Return [x, y] of the center of cell containing provided text 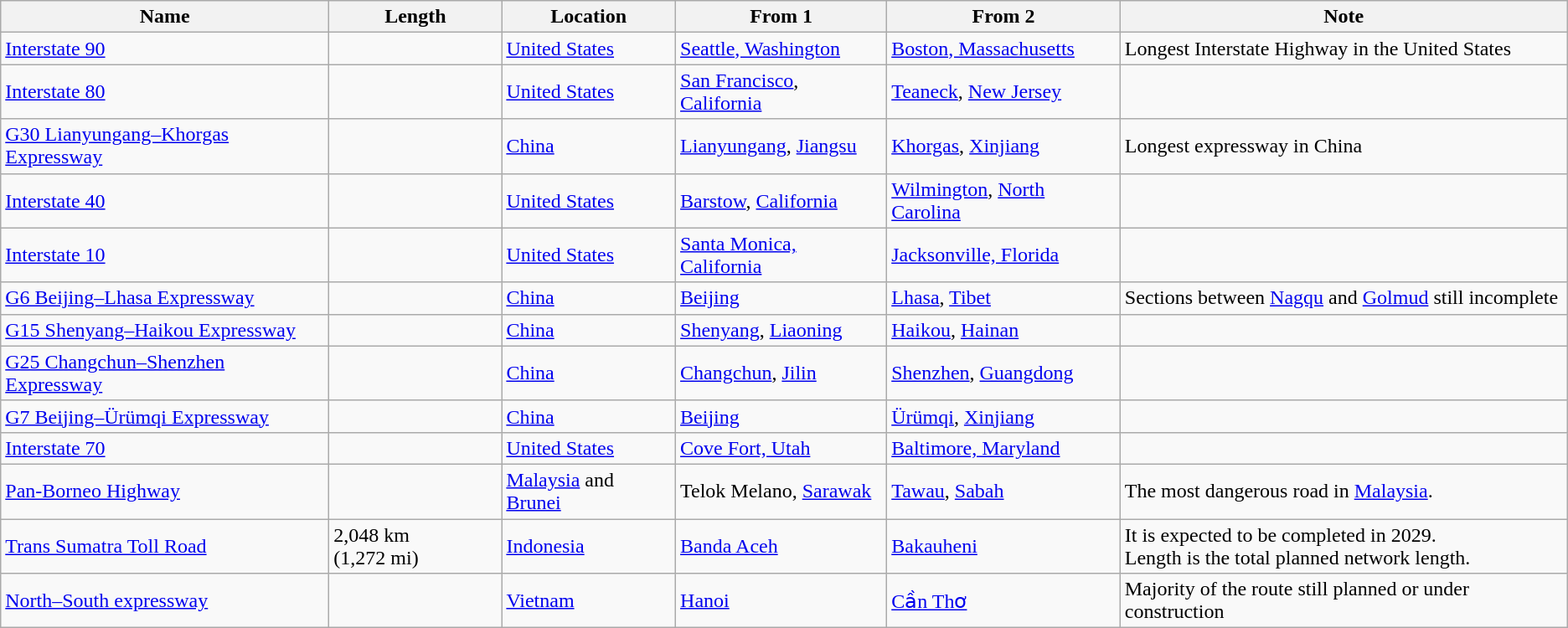
North–South expressway [165, 601]
Changchun, Jilin [781, 373]
G25 Changchun–Shenzhen Expressway [165, 373]
Note [1344, 17]
Banda Aceh [781, 546]
It is expected to be completed in 2029.Length is the total planned network length. [1344, 546]
Interstate 90 [165, 49]
Shenyang, Liaoning [781, 330]
G7 Beijing–Ürümqi Expressway [165, 416]
From 1 [781, 17]
Longest expressway in China [1344, 146]
Khorgas, Xinjiang [1003, 146]
Ürümqi, Xinjiang [1003, 416]
Baltimore, Maryland [1003, 448]
G30 Lianyungang–Khorgas Expressway [165, 146]
Pan-Borneo Highway [165, 491]
Santa Monica, California [781, 255]
Majority of the route still planned or under construction [1344, 601]
Lianyungang, Jiangsu [781, 146]
Hanoi [781, 601]
Vietnam [589, 601]
From 2 [1003, 17]
Bakauheni [1003, 546]
The most dangerous road in Malaysia. [1344, 491]
Trans Sumatra Toll Road [165, 546]
Length [415, 17]
Indonesia [589, 546]
Teaneck, New Jersey [1003, 92]
Name [165, 17]
Interstate 40 [165, 201]
Tawau, Sabah [1003, 491]
G6 Beijing–Lhasa Expressway [165, 298]
Lhasa, Tibet [1003, 298]
Longest Interstate Highway in the United States [1344, 49]
Haikou, Hainan [1003, 330]
2,048 km (1,272 mi) [415, 546]
Location [589, 17]
Wilmington, North Carolina [1003, 201]
Interstate 70 [165, 448]
Sections between Nagqu and Golmud still incomplete [1344, 298]
Jacksonville, Florida [1003, 255]
Interstate 10 [165, 255]
Cove Fort, Utah [781, 448]
Barstow, California [781, 201]
Cần Thơ [1003, 601]
G15 Shenyang–Haikou Expressway [165, 330]
San Francisco, California [781, 92]
Telok Melano, Sarawak [781, 491]
Seattle, Washington [781, 49]
Malaysia and Brunei [589, 491]
Boston, Massachusetts [1003, 49]
Shenzhen, Guangdong [1003, 373]
Interstate 80 [165, 92]
